Capture the cell that displays the provided text and extract its (x, y) central coordinate. 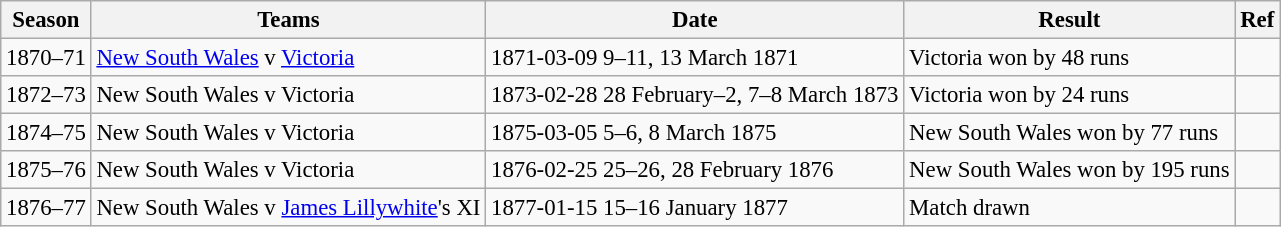
New South Wales won by 77 runs (1070, 133)
1875–76 (46, 170)
1873-02-28 28 February–2, 7–8 March 1873 (695, 95)
Ref (1258, 20)
1877-01-15 15–16 January 1877 (695, 208)
1874–75 (46, 133)
Teams (288, 20)
1872–73 (46, 95)
Match drawn (1070, 208)
Season (46, 20)
New South Wales won by 195 runs (1070, 170)
1876-02-25 25–26, 28 February 1876 (695, 170)
Date (695, 20)
Victoria won by 24 runs (1070, 95)
1876–77 (46, 208)
1870–71 (46, 58)
Result (1070, 20)
Victoria won by 48 runs (1070, 58)
1875-03-05 5–6, 8 March 1875 (695, 133)
New South Wales v James Lillywhite's XI (288, 208)
1871-03-09 9–11, 13 March 1871 (695, 58)
